Provide the (x, y) coordinate of the cell's center where the given text is located.  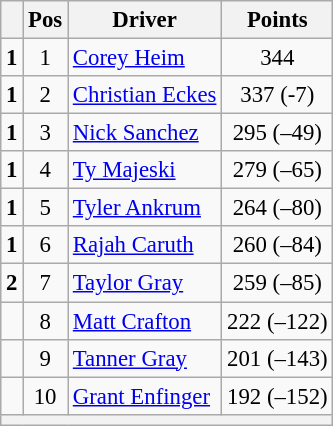
201 (–143) (278, 358)
Matt Crafton (145, 321)
Corey Heim (145, 58)
10 (46, 396)
9 (46, 358)
Pos (46, 20)
Points (278, 20)
Christian Eckes (145, 95)
295 (–49) (278, 133)
279 (–65) (278, 170)
259 (–85) (278, 283)
5 (46, 208)
192 (–152) (278, 396)
Driver (145, 20)
Nick Sanchez (145, 133)
Tyler Ankrum (145, 208)
Grant Enfinger (145, 396)
Rajah Caruth (145, 245)
344 (278, 58)
260 (–84) (278, 245)
Tanner Gray (145, 358)
222 (–122) (278, 321)
3 (46, 133)
264 (–80) (278, 208)
6 (46, 245)
Ty Majeski (145, 170)
4 (46, 170)
8 (46, 321)
7 (46, 283)
Taylor Gray (145, 283)
337 (-7) (278, 95)
